Search for the cell housing the specified text and yield its (X, Y) center coordinate. 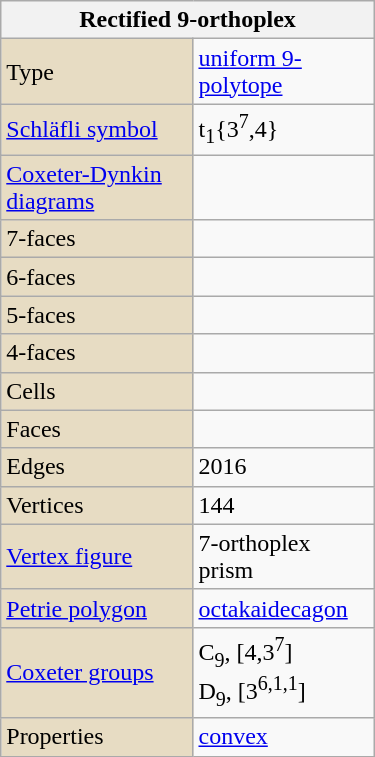
Cells (97, 391)
Edges (97, 467)
4-faces (97, 353)
2016 (284, 467)
C9, [4,37]D9, [36,1,1] (284, 672)
Petrie polygon (97, 608)
Schläfli symbol (97, 130)
5-faces (97, 315)
Vertices (97, 505)
convex (284, 737)
7-faces (97, 239)
Faces (97, 429)
144 (284, 505)
7-orthoplex prism (284, 556)
Coxeter groups (97, 672)
Vertex figure (97, 556)
6-faces (97, 277)
uniform 9-polytope (284, 72)
t1{37,4} (284, 130)
octakaidecagon (284, 608)
Type (97, 72)
Properties (97, 737)
Coxeter-Dynkin diagrams (97, 188)
Rectified 9-orthoplex (188, 20)
